Detect which cell encompasses the target text, then output its (X, Y) center coordinate. 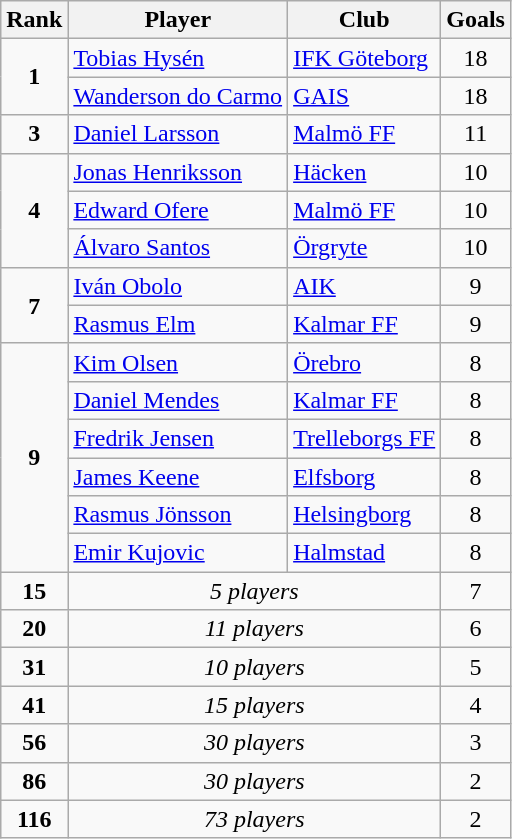
56 (34, 743)
Emir Kujovic (178, 553)
Fredrik Jensen (178, 438)
15 players (254, 705)
6 (476, 629)
20 (34, 629)
Álvaro Santos (178, 248)
11 players (254, 629)
5 (476, 667)
1 (34, 77)
11 (476, 134)
James Keene (178, 477)
Rasmus Elm (178, 324)
41 (34, 705)
Elfsborg (364, 477)
Jonas Henriksson (178, 172)
Club (364, 20)
Trelleborgs FF (364, 438)
15 (34, 591)
Häcken (364, 172)
86 (34, 781)
73 players (254, 819)
Rank (34, 20)
IFK Göteborg (364, 58)
Örgryte (364, 248)
Edward Ofere (178, 210)
Daniel Larsson (178, 134)
Player (178, 20)
Iván Obolo (178, 286)
GAIS (364, 96)
Kim Olsen (178, 362)
Helsingborg (364, 515)
Wanderson do Carmo (178, 96)
Halmstad (364, 553)
Tobias Hysén (178, 58)
31 (34, 667)
Rasmus Jönsson (178, 515)
Daniel Mendes (178, 400)
5 players (254, 591)
AIK (364, 286)
Örebro (364, 362)
10 players (254, 667)
Goals (476, 20)
116 (34, 819)
